Detect which cell encompasses the target text, then output its [X, Y] center coordinate. 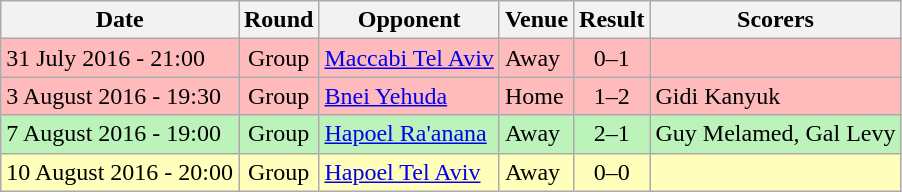
0–0 [612, 172]
31 July 2016 - 21:00 [120, 58]
Home [536, 96]
7 August 2016 - 19:00 [120, 134]
Hapoel Ra'anana [409, 134]
3 August 2016 - 19:30 [120, 96]
Hapoel Tel Aviv [409, 172]
Result [612, 20]
1–2 [612, 96]
Opponent [409, 20]
Gidi Kanyuk [776, 96]
Date [120, 20]
Scorers [776, 20]
Maccabi Tel Aviv [409, 58]
Bnei Yehuda [409, 96]
Round [278, 20]
Venue [536, 20]
Guy Melamed, Gal Levy [776, 134]
2–1 [612, 134]
10 August 2016 - 20:00 [120, 172]
0–1 [612, 58]
